Extract the [x, y] coordinate from the center of the cell holding the provided text.  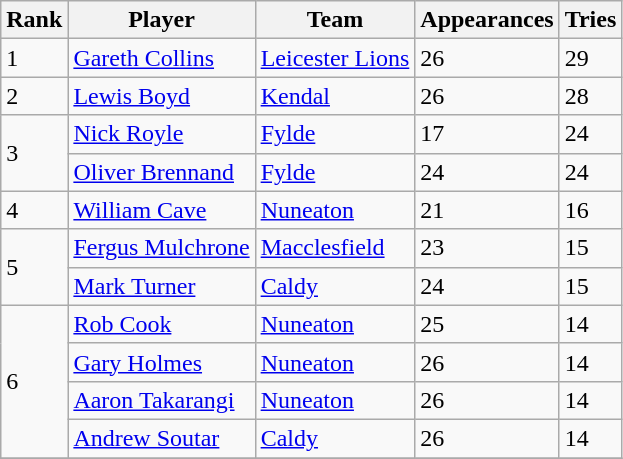
4 [34, 210]
Lewis Boyd [162, 96]
25 [487, 324]
2 [34, 96]
Leicester Lions [335, 58]
Appearances [487, 20]
Gareth Collins [162, 58]
1 [34, 58]
17 [487, 134]
21 [487, 210]
Macclesfield [335, 248]
3 [34, 153]
5 [34, 267]
Nick Royle [162, 134]
Rob Cook [162, 324]
Mark Turner [162, 286]
Rank [34, 20]
29 [590, 58]
Tries [590, 20]
28 [590, 96]
Fergus Mulchrone [162, 248]
Oliver Brennand [162, 172]
Team [335, 20]
16 [590, 210]
Andrew Soutar [162, 438]
6 [34, 381]
William Cave [162, 210]
Gary Holmes [162, 362]
23 [487, 248]
Player [162, 20]
Kendal [335, 96]
Aaron Takarangi [162, 400]
